Return the [x, y] coordinate for the center point of the cell that contains the specified text.  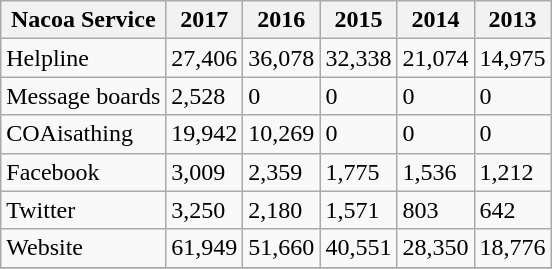
61,949 [204, 248]
2016 [282, 20]
1,775 [358, 172]
803 [436, 210]
Website [84, 248]
27,406 [204, 58]
Message boards [84, 96]
32,338 [358, 58]
14,975 [512, 58]
1,536 [436, 172]
642 [512, 210]
COAisathing [84, 134]
18,776 [512, 248]
1,571 [358, 210]
2017 [204, 20]
2013 [512, 20]
1,212 [512, 172]
19,942 [204, 134]
3,009 [204, 172]
10,269 [282, 134]
Twitter [84, 210]
2,528 [204, 96]
2,180 [282, 210]
Nacoa Service [84, 20]
2,359 [282, 172]
2015 [358, 20]
28,350 [436, 248]
3,250 [204, 210]
36,078 [282, 58]
Helpline [84, 58]
Facebook [84, 172]
40,551 [358, 248]
21,074 [436, 58]
2014 [436, 20]
51,660 [282, 248]
